Locate the cell with the specified text and output its [X, Y] center coordinate. 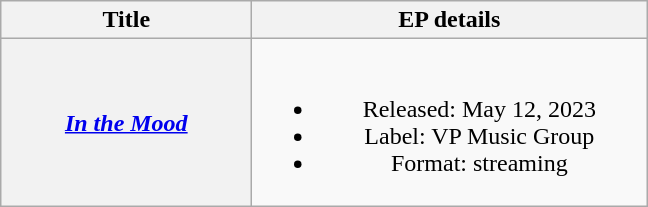
EP details [450, 20]
Released: May 12, 2023Label: VP Music GroupFormat: streaming [450, 122]
Title [126, 20]
In the Mood [126, 122]
